Determine the (X, Y) coordinate at the center of the cell enclosing the given text.  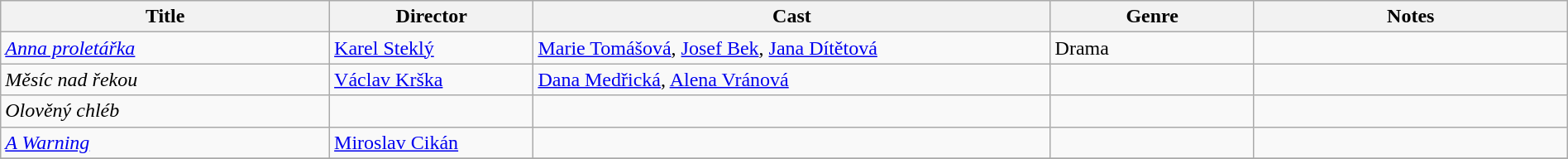
Notes (1411, 17)
Marie Tomášová, Josef Bek, Jana Dítětová (792, 48)
Drama (1152, 48)
Anna proletářka (165, 48)
Cast (792, 17)
Director (432, 17)
Olověný chléb (165, 111)
Václav Krška (432, 79)
Miroslav Cikán (432, 142)
A Warning (165, 142)
Genre (1152, 17)
Dana Medřická, Alena Vránová (792, 79)
Title (165, 17)
Karel Steklý (432, 48)
Měsíc nad řekou (165, 79)
